Return the [X, Y] coordinate for the center point of the cell that contains the specified text.  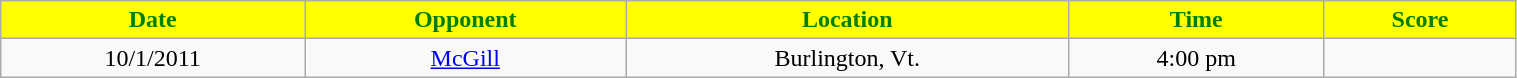
10/1/2011 [153, 58]
Date [153, 20]
Burlington, Vt. [848, 58]
McGill [466, 58]
4:00 pm [1196, 58]
Time [1196, 20]
Location [848, 20]
Score [1420, 20]
Opponent [466, 20]
